Detect which cell encompasses the target text, then output its [x, y] center coordinate. 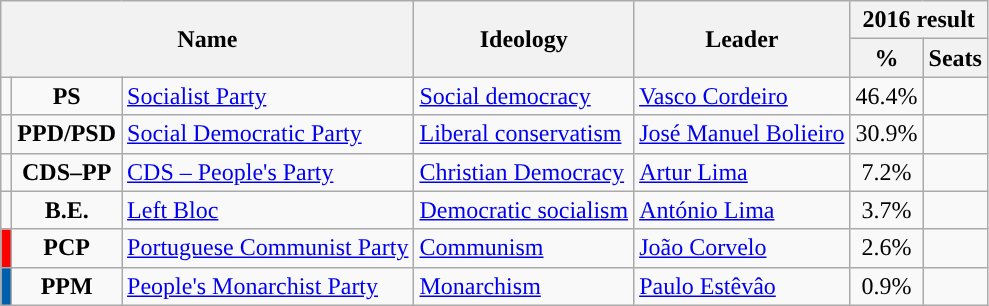
3.7% [886, 210]
Seats [955, 58]
B.E. [67, 210]
João Corvelo [742, 248]
Communism [524, 248]
Paulo Estêvâo [742, 286]
Name [208, 39]
46.4% [886, 96]
PPD/PSD [67, 134]
Portuguese Communist Party [268, 248]
Christian Democracy [524, 172]
7.2% [886, 172]
Left Bloc [268, 210]
Democratic socialism [524, 210]
People's Monarchist Party [268, 286]
Leader [742, 39]
2016 result [918, 20]
2.6% [886, 248]
PPM [67, 286]
PCP [67, 248]
30.9% [886, 134]
% [886, 58]
CDS – People's Party [268, 172]
0.9% [886, 286]
Ideology [524, 39]
Vasco Cordeiro [742, 96]
PS [67, 96]
António Lima [742, 210]
Liberal conservatism [524, 134]
José Manuel Bolieiro [742, 134]
Social democracy [524, 96]
Socialist Party [268, 96]
CDS–PP [67, 172]
Artur Lima [742, 172]
Monarchism [524, 286]
Social Democratic Party [268, 134]
